Find where the given text appears and provide that cell's center as [x, y] coordinate. 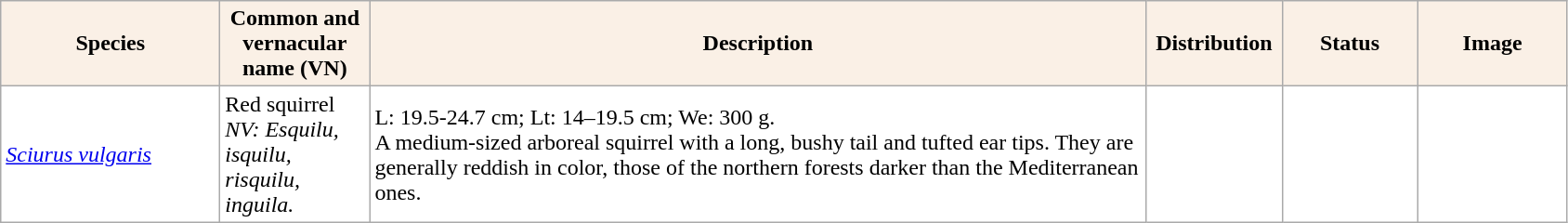
Description [758, 44]
Red squirrelNV: Esquilu, isquilu, risquilu, inguila. [295, 154]
Status [1350, 44]
Distribution [1214, 44]
Common and vernacular name (VN) [295, 44]
Sciurus vulgaris [111, 154]
Image [1492, 44]
Species [111, 44]
